Provide the (x, y) coordinate of the cell's center where the given text is located.  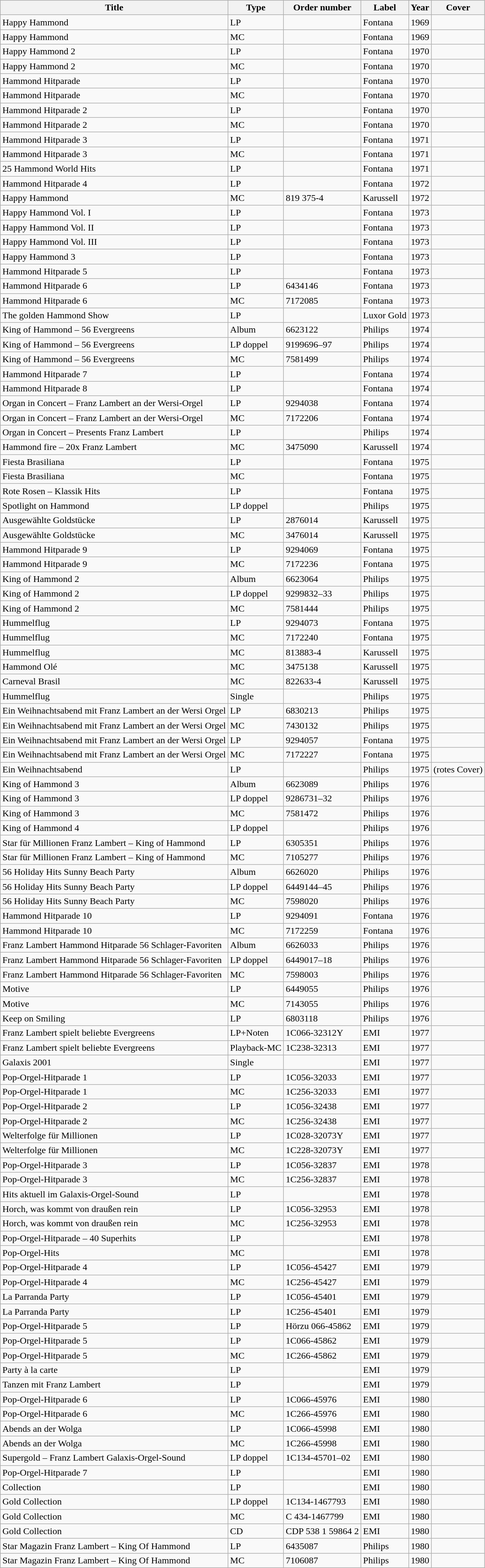
Title (114, 8)
Hammond Olé (114, 667)
Organ in Concert – Presents Franz Lambert (114, 433)
6449017–18 (322, 960)
Year (420, 8)
1C134-45701–02 (322, 1458)
Hits aktuell im Galaxis-Orgel-Sound (114, 1194)
7581444 (322, 608)
Type (256, 8)
1C056-32033 (322, 1077)
Hammond Hitparade 7 (114, 374)
1C056-32953 (322, 1209)
6435087 (322, 1546)
1C256-32953 (322, 1224)
The golden Hammond Show (114, 315)
Happy Hammond Vol. II (114, 227)
1C056-45427 (322, 1267)
Label (385, 8)
6449055 (322, 989)
Galaxis 2001 (114, 1062)
Rote Rosen – Klassik Hits (114, 491)
1C134-1467793 (322, 1502)
1C256-32438 (322, 1121)
7105277 (322, 857)
9294057 (322, 740)
7172227 (322, 755)
3475090 (322, 447)
7172240 (322, 637)
25 Hammond World Hits (114, 169)
Hammond Hitparade 4 (114, 184)
2876014 (322, 520)
Keep on Smiling (114, 1018)
7581472 (322, 813)
1C056-32438 (322, 1106)
Pop-Orgel-Hitparade – 40 Superhits (114, 1238)
1C066-45976 (322, 1399)
Luxor Gold (385, 315)
7172259 (322, 931)
1C056-45401 (322, 1297)
1C228-32073Y (322, 1150)
9294073 (322, 623)
6803118 (322, 1018)
6623089 (322, 784)
7598020 (322, 901)
9294038 (322, 403)
6623064 (322, 579)
Hammond fire – 20x Franz Lambert (114, 447)
1C256-45401 (322, 1311)
9286731–32 (322, 799)
1C028-32073Y (322, 1136)
7106087 (322, 1560)
6623122 (322, 330)
819 375-4 (322, 198)
Hammond Hitparade 8 (114, 388)
LP+Noten (256, 1033)
9294091 (322, 916)
Order number (322, 8)
Tanzen mit Franz Lambert (114, 1385)
King of Hammond 4 (114, 828)
Pop-Orgel-Hits (114, 1253)
Supergold – Franz Lambert Galaxis-Orgel-Sound (114, 1458)
1C066-45862 (322, 1341)
9199696–97 (322, 344)
6305351 (322, 843)
Happy Hammond 3 (114, 257)
7172085 (322, 301)
Happy Hammond Vol. I (114, 213)
1C256-45427 (322, 1282)
7172206 (322, 418)
Party à la carte (114, 1370)
9294069 (322, 550)
Playback-MC (256, 1048)
Hammond Hitparade 5 (114, 271)
Hörzu 066-45862 (322, 1326)
1C256-32033 (322, 1092)
6626033 (322, 945)
CDP 538 1 59864 2 (322, 1531)
1C066-32312Y (322, 1033)
Collection (114, 1487)
Pop-Orgel-Hitparade 7 (114, 1473)
Ein Weihnachtsabend (114, 769)
7581499 (322, 359)
Carneval Brasil (114, 682)
CD (256, 1531)
822633-4 (322, 682)
1C266-45998 (322, 1443)
7172236 (322, 564)
6434146 (322, 286)
1C256-32837 (322, 1180)
1C056-32837 (322, 1165)
C 434-1467799 (322, 1516)
1C266-45862 (322, 1355)
1C066-45998 (322, 1429)
(rotes Cover) (458, 769)
Cover (458, 8)
1C266-45976 (322, 1414)
1C238-32313 (322, 1048)
9299832–33 (322, 593)
6626020 (322, 872)
3476014 (322, 535)
7598003 (322, 975)
Spotlight on Hammond (114, 506)
6449144–45 (322, 886)
7430132 (322, 725)
7143055 (322, 1004)
6830213 (322, 711)
3475138 (322, 667)
Happy Hammond Vol. III (114, 242)
813883-4 (322, 652)
